Identify which cell holds the provided text, then report its (X, Y) central coordinate. 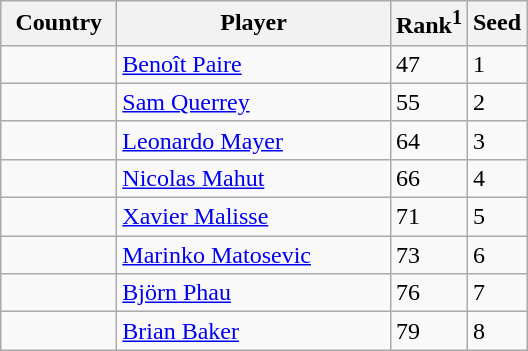
Country (59, 24)
73 (428, 255)
7 (496, 293)
Seed (496, 24)
66 (428, 178)
Rank1 (428, 24)
Brian Baker (254, 331)
Xavier Malisse (254, 217)
Benoît Paire (254, 64)
79 (428, 331)
Leonardo Mayer (254, 140)
8 (496, 331)
6 (496, 255)
76 (428, 293)
64 (428, 140)
Marinko Matosevic (254, 255)
71 (428, 217)
Player (254, 24)
Sam Querrey (254, 102)
1 (496, 64)
Björn Phau (254, 293)
5 (496, 217)
Nicolas Mahut (254, 178)
55 (428, 102)
2 (496, 102)
4 (496, 178)
47 (428, 64)
3 (496, 140)
